Identify which cell holds the provided text, then report its (X, Y) central coordinate. 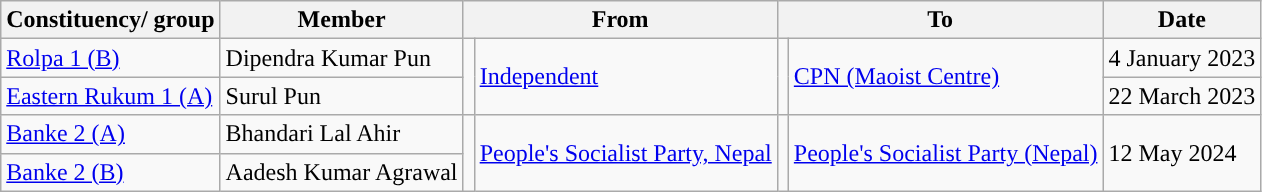
Surul Pun (342, 96)
Date (1182, 20)
Aadesh Kumar Agrawal (342, 172)
People's Socialist Party, Nepal (626, 153)
Banke 2 (B) (110, 172)
Eastern Rukum 1 (A) (110, 96)
From (620, 20)
22 March 2023 (1182, 96)
To (940, 20)
Rolpa 1 (B) (110, 58)
People's Socialist Party (Nepal) (946, 153)
12 May 2024 (1182, 153)
Bhandari Lal Ahir (342, 134)
4 January 2023 (1182, 58)
CPN (Maoist Centre) (946, 77)
Member (342, 20)
Independent (626, 77)
Constituency/ group (110, 20)
Banke 2 (A) (110, 134)
Dipendra Kumar Pun (342, 58)
